Return the (X, Y) coordinate for the center point of the cell that contains the specified text.  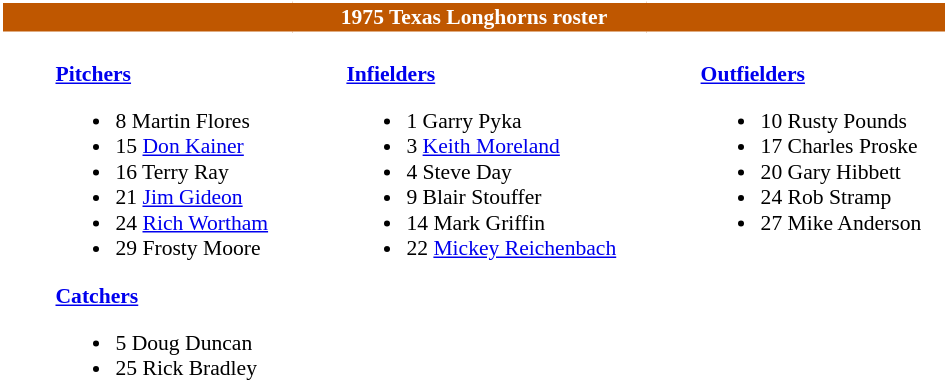
1975 Texas Longhorns roster (474, 18)
